For the text-containing cell, return its midpoint in [x, y] coordinate format. 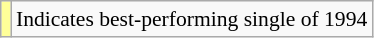
Indicates best-performing single of 1994 [192, 19]
